For the text-containing cell, return its midpoint in [x, y] coordinate format. 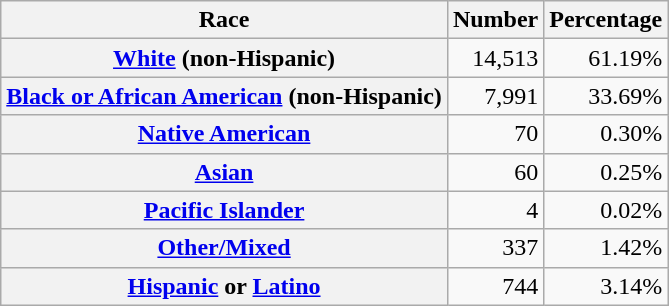
14,513 [495, 58]
744 [495, 286]
70 [495, 134]
Number [495, 20]
3.14% [606, 286]
60 [495, 172]
0.25% [606, 172]
0.30% [606, 134]
61.19% [606, 58]
White (non-Hispanic) [224, 58]
Race [224, 20]
Asian [224, 172]
Native American [224, 134]
0.02% [606, 210]
Black or African American (non-Hispanic) [224, 96]
Percentage [606, 20]
4 [495, 210]
Hispanic or Latino [224, 286]
7,991 [495, 96]
33.69% [606, 96]
1.42% [606, 248]
Other/Mixed [224, 248]
337 [495, 248]
Pacific Islander [224, 210]
